Return (X, Y) of the center of cell containing provided text 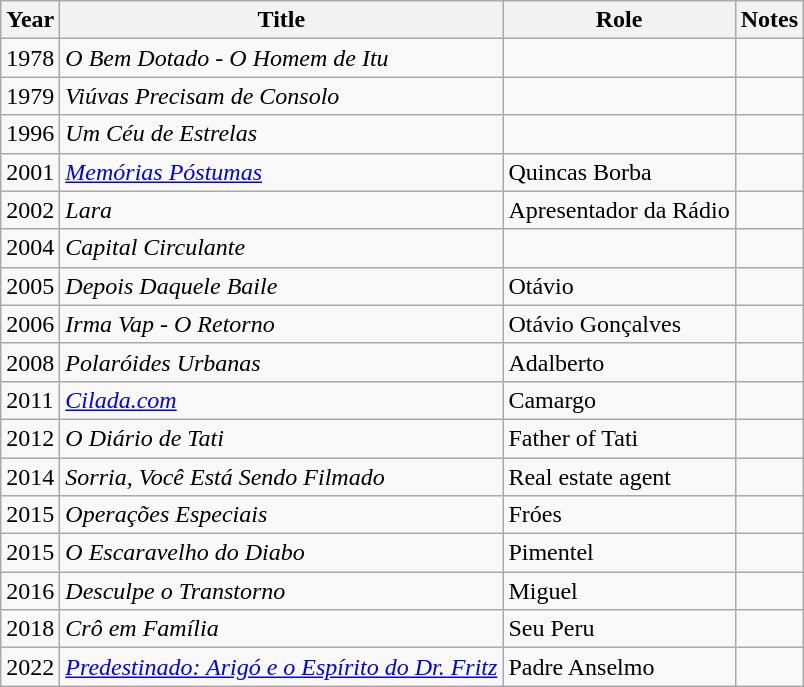
Apresentador da Rádio (619, 210)
Memórias Póstumas (282, 172)
Desculpe o Transtorno (282, 591)
2014 (30, 477)
Predestinado: Arigó e o Espírito do Dr. Fritz (282, 667)
2002 (30, 210)
2022 (30, 667)
Crô em Família (282, 629)
Notes (769, 20)
Pimentel (619, 553)
Depois Daquele Baile (282, 286)
Lara (282, 210)
Otávio (619, 286)
2005 (30, 286)
1978 (30, 58)
Adalberto (619, 362)
2018 (30, 629)
Polaróides Urbanas (282, 362)
Viúvas Precisam de Consolo (282, 96)
Real estate agent (619, 477)
1996 (30, 134)
Miguel (619, 591)
2016 (30, 591)
2011 (30, 400)
Camargo (619, 400)
Father of Tati (619, 438)
Fróes (619, 515)
2004 (30, 248)
Otávio Gonçalves (619, 324)
Operações Especiais (282, 515)
Sorria, Você Está Sendo Filmado (282, 477)
2008 (30, 362)
Year (30, 20)
Quincas Borba (619, 172)
O Escaravelho do Diabo (282, 553)
Capital Circulante (282, 248)
2001 (30, 172)
Role (619, 20)
Title (282, 20)
2006 (30, 324)
Padre Anselmo (619, 667)
O Bem Dotado - O Homem de Itu (282, 58)
Um Céu de Estrelas (282, 134)
Irma Vap - O Retorno (282, 324)
O Diário de Tati (282, 438)
Cilada.com (282, 400)
1979 (30, 96)
2012 (30, 438)
Seu Peru (619, 629)
